For the text-containing cell, return its midpoint in (x, y) coordinate format. 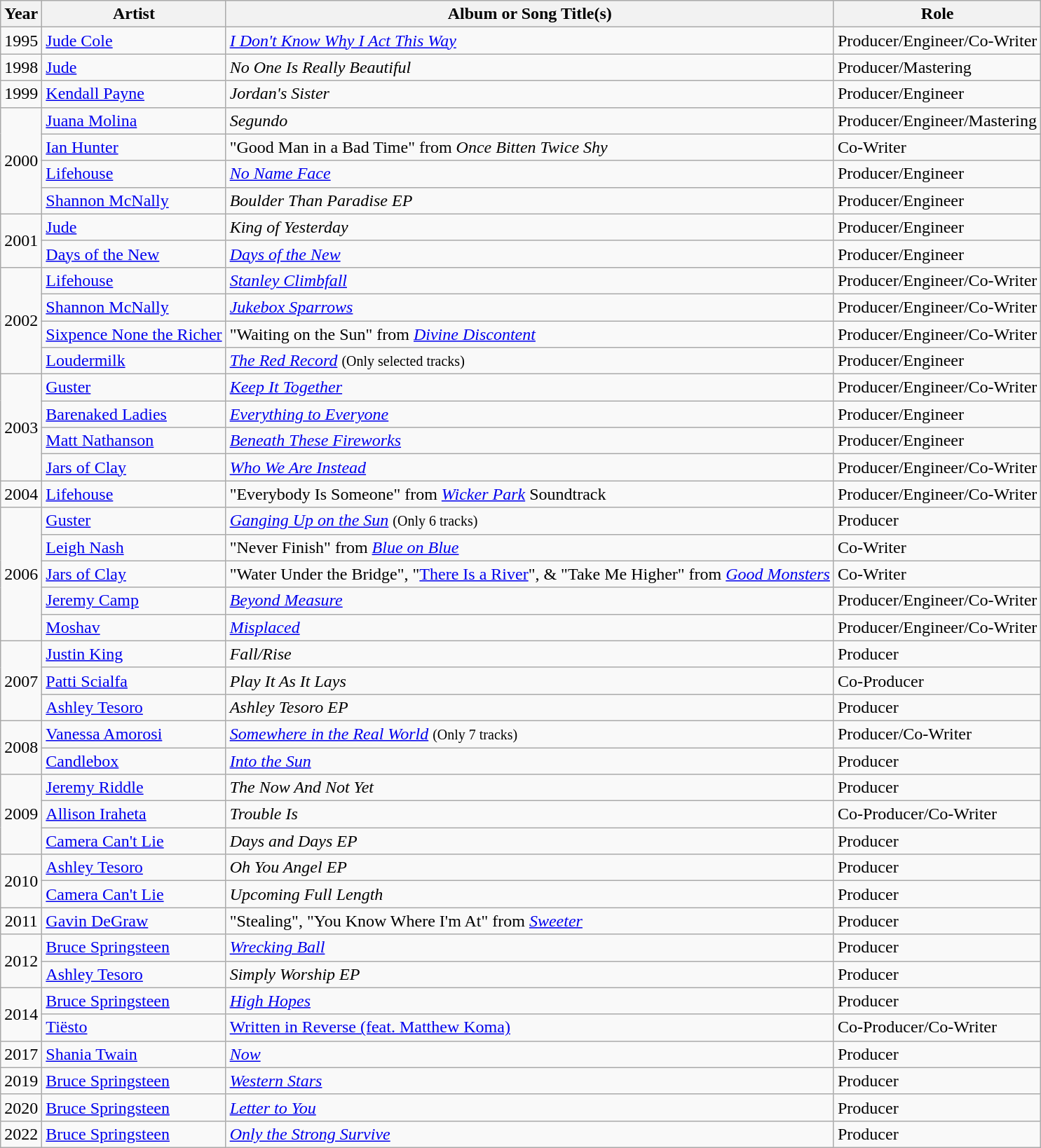
Candlebox (134, 760)
"Good Man in a Bad Time" from Once Bitten Twice Shy (530, 147)
1999 (21, 94)
Jukebox Sparrows (530, 307)
Upcoming Full Length (530, 894)
"Stealing", "You Know Where I'm At" from Sweeter (530, 921)
2020 (21, 1107)
Into the Sun (530, 760)
Letter to You (530, 1107)
Keep It Together (530, 388)
No One Is Really Beautiful (530, 67)
Role (937, 14)
Somewhere in the Real World (Only 7 tracks) (530, 734)
The Red Record (Only selected tracks) (530, 361)
Justin King (134, 654)
Sixpence None the Richer (134, 334)
Jordan's Sister (530, 94)
2007 (21, 681)
"Water Under the Bridge", "There Is a River", & "Take Me Higher" from Good Monsters (530, 574)
2008 (21, 747)
2022 (21, 1134)
Written in Reverse (feat. Matthew Koma) (530, 1027)
2002 (21, 320)
2019 (21, 1081)
2012 (21, 961)
Year (21, 14)
Now (530, 1054)
Trouble Is (530, 814)
Tiësto (134, 1027)
High Hopes (530, 1001)
Days and Days EP (530, 841)
1998 (21, 67)
Simply Worship EP (530, 974)
Producer/Co-Writer (937, 734)
2017 (21, 1054)
Jude Cole (134, 41)
Ganging Up on the Sun (Only 6 tracks) (530, 521)
Gavin DeGraw (134, 921)
2000 (21, 160)
Misplaced (530, 627)
Beneath These Fireworks (530, 441)
Juana Molina (134, 121)
Artist (134, 14)
No Name Face (530, 174)
Moshav (134, 627)
2011 (21, 921)
Wrecking Ball (530, 948)
Album or Song Title(s) (530, 14)
"Never Finish" from Blue on Blue (530, 547)
Ian Hunter (134, 147)
Shania Twain (134, 1054)
Jeremy Camp (134, 601)
Vanessa Amorosi (134, 734)
Segundo (530, 121)
2010 (21, 881)
Beyond Measure (530, 601)
Western Stars (530, 1081)
2009 (21, 814)
2003 (21, 428)
Jeremy Riddle (134, 788)
The Now And Not Yet (530, 788)
"Waiting on the Sun" from Divine Discontent (530, 334)
"Everybody Is Someone" from Wicker Park Soundtrack (530, 494)
I Don't Know Why I Act This Way (530, 41)
Who We Are Instead (530, 467)
2006 (21, 574)
Stanley Climbfall (530, 280)
Play It As It Lays (530, 681)
Barenaked Ladies (134, 414)
Kendall Payne (134, 94)
King of Yesterday (530, 227)
Patti Scialfa (134, 681)
Co-Producer (937, 681)
Oh You Angel EP (530, 868)
2004 (21, 494)
2001 (21, 240)
Producer/Engineer/Mastering (937, 121)
Ashley Tesoro EP (530, 707)
Only the Strong Survive (530, 1134)
Boulder Than Paradise EP (530, 200)
Loudermilk (134, 361)
Matt Nathanson (134, 441)
Fall/Rise (530, 654)
1995 (21, 41)
2014 (21, 1014)
Everything to Everyone (530, 414)
Producer/Mastering (937, 67)
Allison Iraheta (134, 814)
Leigh Nash (134, 547)
